Pinpoint the cell where the given text exists, returning its [x, y] midpoint coordinate. 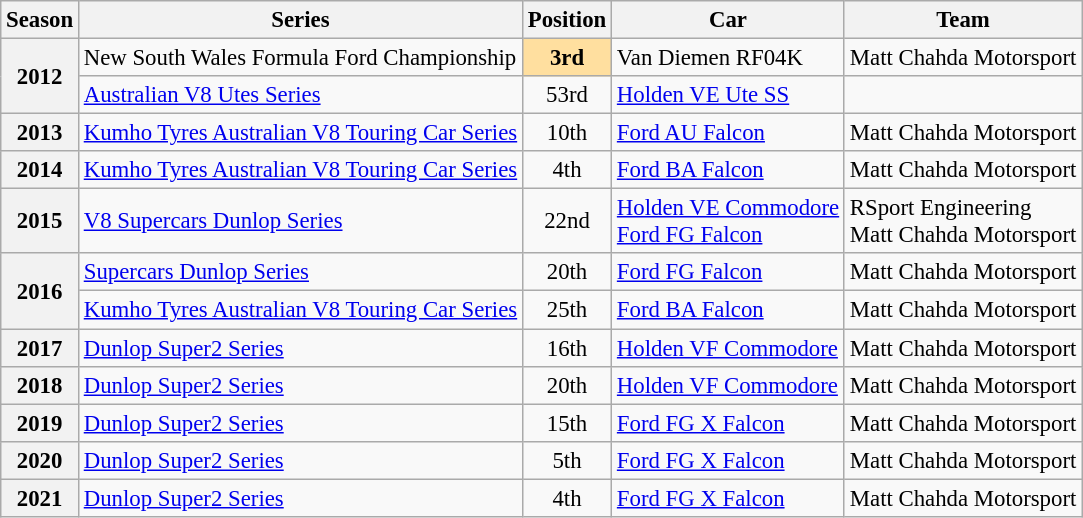
2013 [40, 133]
2020 [40, 460]
2018 [40, 385]
10th [566, 133]
2014 [40, 170]
Team [962, 20]
V8 Supercars Dunlop Series [300, 222]
53rd [566, 95]
16th [566, 348]
5th [566, 460]
Australian V8 Utes Series [300, 95]
RSport EngineeringMatt Chahda Motorsport [962, 222]
2015 [40, 222]
2016 [40, 292]
Supercars Dunlop Series [300, 273]
Car [728, 20]
Holden VE CommodoreFord FG Falcon [728, 222]
Ford AU Falcon [728, 133]
2019 [40, 423]
2017 [40, 348]
25th [566, 310]
New South Wales Formula Ford Championship [300, 58]
Series [300, 20]
Holden VE Ute SS [728, 95]
15th [566, 423]
Position [566, 20]
2012 [40, 76]
2021 [40, 498]
Ford FG Falcon [728, 273]
Season [40, 20]
22nd [566, 222]
Van Diemen RF04K [728, 58]
3rd [566, 58]
